Search for the cell housing the specified text and yield its [X, Y] center coordinate. 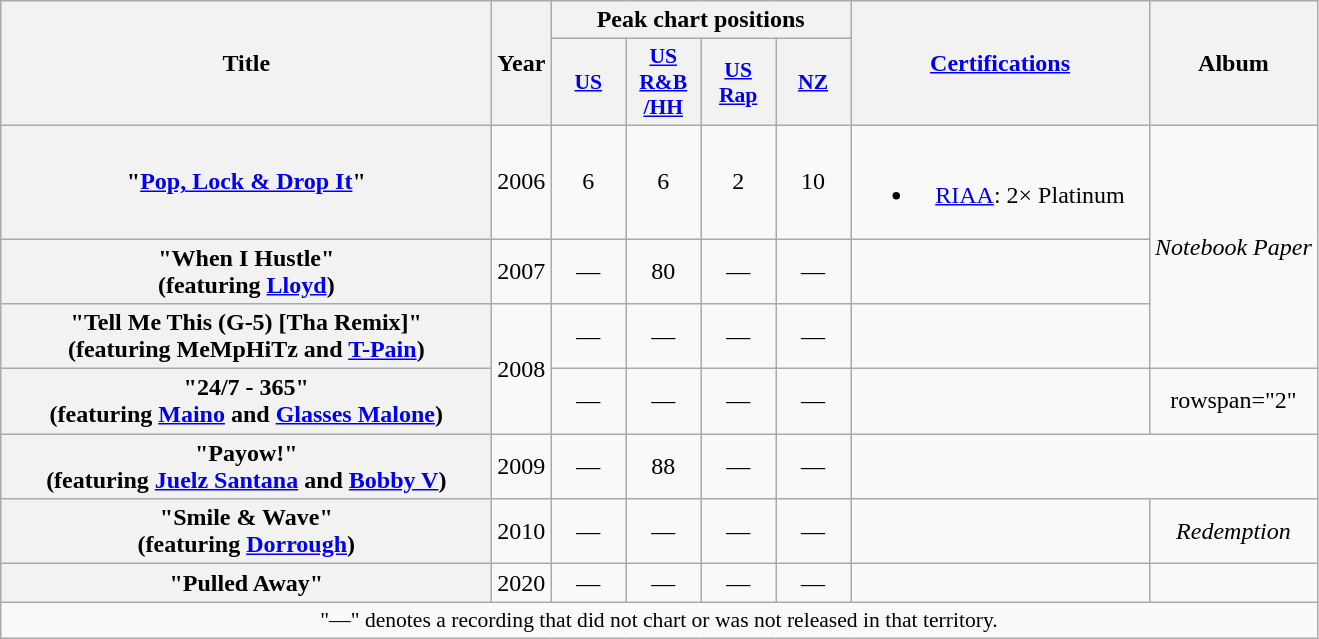
2020 [522, 583]
"When I Hustle"(featuring Lloyd) [246, 270]
USRap [738, 82]
2007 [522, 270]
80 [664, 270]
Title [246, 64]
"Pulled Away" [246, 583]
"24/7 - 365" (featuring Maino and Glasses Malone) [246, 402]
2010 [522, 532]
USR&B/HH [664, 82]
2008 [522, 369]
10 [814, 182]
Redemption [1234, 532]
RIAA: 2× Platinum [1000, 182]
NZ [814, 82]
"—" denotes a recording that did not chart or was not released in that territory. [660, 620]
Album [1234, 64]
Peak chart positions [701, 20]
Year [522, 64]
88 [664, 466]
2009 [522, 466]
Certifications [1000, 64]
"Smile & Wave"(featuring Dorrough) [246, 532]
"Pop, Lock & Drop It" [246, 182]
"Tell Me This (G-5) [Tha Remix]"(featuring MeMpHiTz and T-Pain) [246, 336]
US [588, 82]
2 [738, 182]
"Payow!"(featuring Juelz Santana and Bobby V) [246, 466]
rowspan="2" [1234, 402]
Notebook Paper [1234, 246]
2006 [522, 182]
